For the text-containing cell, return its midpoint in (X, Y) coordinate format. 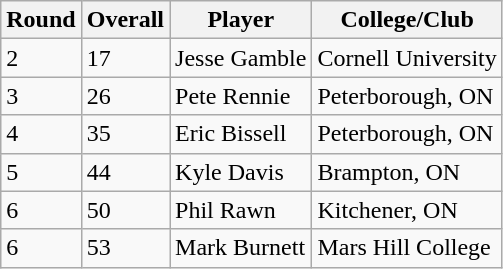
Kyle Davis (241, 172)
Phil Rawn (241, 210)
44 (125, 172)
5 (41, 172)
4 (41, 134)
College/Club (407, 20)
Brampton, ON (407, 172)
Pete Rennie (241, 96)
Eric Bissell (241, 134)
Cornell University (407, 58)
Mark Burnett (241, 248)
17 (125, 58)
Overall (125, 20)
35 (125, 134)
53 (125, 248)
50 (125, 210)
Round (41, 20)
Player (241, 20)
26 (125, 96)
3 (41, 96)
2 (41, 58)
Kitchener, ON (407, 210)
Jesse Gamble (241, 58)
Mars Hill College (407, 248)
